Search for the cell housing the specified text and yield its (x, y) center coordinate. 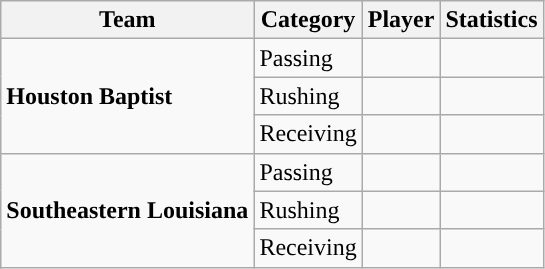
Team (128, 20)
Statistics (492, 20)
Player (401, 20)
Houston Baptist (128, 96)
Category (308, 20)
Southeastern Louisiana (128, 210)
